Capture the cell that displays the provided text and extract its (x, y) central coordinate. 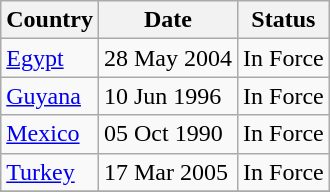
Country (50, 20)
Guyana (50, 96)
Turkey (50, 172)
Mexico (50, 134)
Date (168, 20)
10 Jun 1996 (168, 96)
28 May 2004 (168, 58)
Status (284, 20)
17 Mar 2005 (168, 172)
05 Oct 1990 (168, 134)
Egypt (50, 58)
